Pinpoint the cell where the given text exists, returning its [x, y] midpoint coordinate. 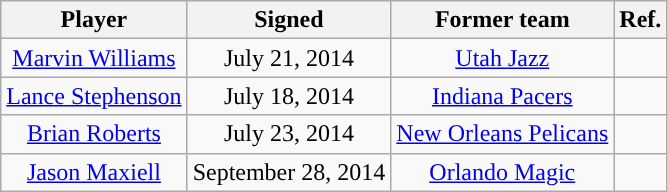
July 23, 2014 [289, 134]
Indiana Pacers [502, 96]
Orlando Magic [502, 172]
Jason Maxiell [94, 172]
Marvin Williams [94, 58]
Lance Stephenson [94, 96]
Player [94, 20]
Former team [502, 20]
Ref. [640, 20]
Utah Jazz [502, 58]
Signed [289, 20]
September 28, 2014 [289, 172]
July 21, 2014 [289, 58]
Brian Roberts [94, 134]
New Orleans Pelicans [502, 134]
July 18, 2014 [289, 96]
